Scan for the cell matching the given text and deliver its (X, Y) coordinate at center. 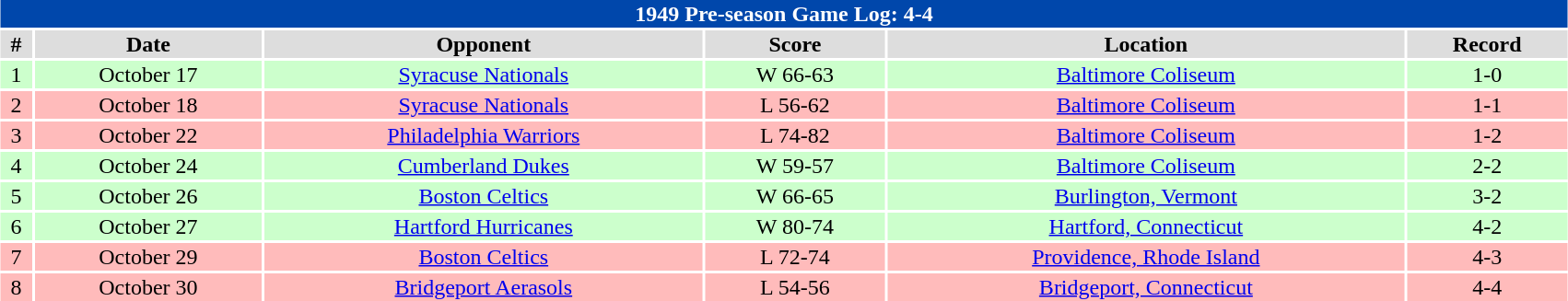
8 (17, 287)
Bridgeport, Connecticut (1146, 287)
Bridgeport Aerasols (483, 287)
October 27 (147, 226)
Burlington, Vermont (1146, 196)
Philadelphia Warriors (483, 135)
L 74-82 (794, 135)
Hartford, Connecticut (1146, 226)
Providence, Rhode Island (1146, 257)
October 17 (147, 75)
October 24 (147, 166)
1 (17, 75)
2 (17, 105)
3 (17, 135)
6 (17, 226)
4 (17, 166)
4-2 (1487, 226)
7 (17, 257)
# (17, 44)
Hartford Hurricanes (483, 226)
W 66-65 (794, 196)
4-3 (1487, 257)
L 72-74 (794, 257)
Score (794, 44)
3-2 (1487, 196)
1-1 (1487, 105)
4-4 (1487, 287)
October 26 (147, 196)
Cumberland Dukes (483, 166)
1949 Pre-season Game Log: 4-4 (784, 14)
October 18 (147, 105)
2-2 (1487, 166)
1-2 (1487, 135)
Date (147, 44)
Location (1146, 44)
October 29 (147, 257)
Opponent (483, 44)
Record (1487, 44)
L 56-62 (794, 105)
W 80-74 (794, 226)
L 54-56 (794, 287)
W 59-57 (794, 166)
October 22 (147, 135)
1-0 (1487, 75)
W 66-63 (794, 75)
5 (17, 196)
October 30 (147, 287)
